Scan for the cell matching the given text and deliver its [X, Y] coordinate at center. 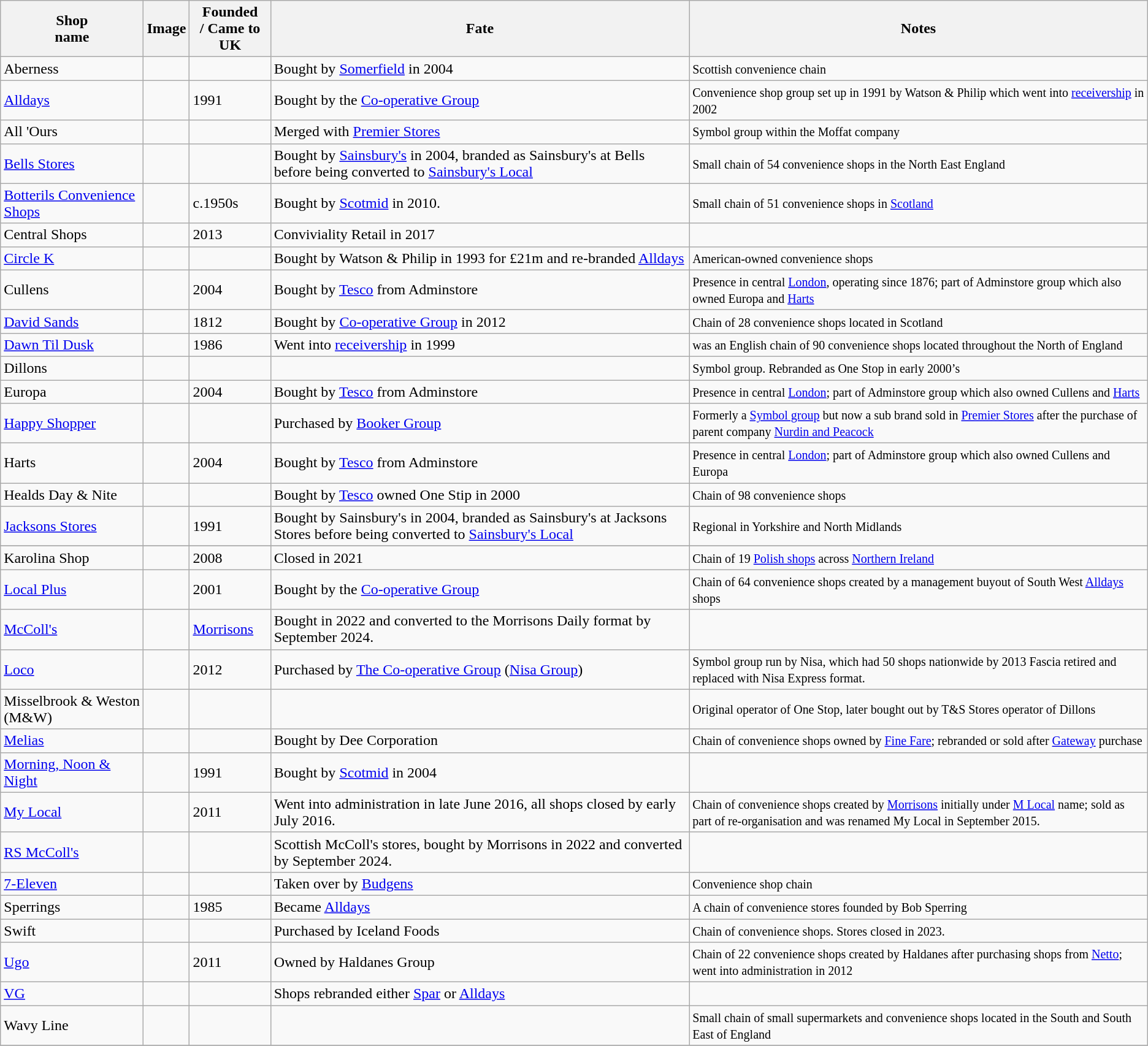
Wavy Line [72, 1025]
Symbol group within the Moffat company [919, 132]
Presence in central London; part of Adminstore group which also owned Cullens and Harts [919, 392]
Convenience shop chain [919, 884]
My Local [72, 812]
Healds Day & Nite [72, 495]
c.1950s [230, 204]
Loco [72, 670]
Chain of 64 convenience shops created by a management buyout of South West Alldays shops [919, 590]
Chain of convenience shops owned by Fine Fare; rebranded or sold after Gateway purchase [919, 741]
Regional in Yorkshire and North Midlands [919, 526]
Bought by Co-operative Group in 2012 [480, 321]
Conviviality Retail in 2017 [480, 235]
Misselbrook & Weston (M&W) [72, 709]
All 'Ours [72, 132]
2001 [230, 590]
Chain of 22 convenience shops created by Haldanes after purchasing shops from Netto; went into administration in 2012 [919, 963]
Scottish McColl's stores, bought by Morrisons in 2022 and converted by September 2024. [480, 852]
2012 [230, 670]
Ugo [72, 963]
Alldays [72, 101]
1812 [230, 321]
7-Eleven [72, 884]
Formerly a Symbol group but now a sub brand sold in Premier Stores after the purchase of parent company Nurdin and Peacock [919, 423]
Harts [72, 464]
Bells Stores [72, 163]
Small chain of 54 convenience shops in the North East England [919, 163]
Went into receivership in 1999 [480, 345]
Bought by Somerfield in 2004 [480, 69]
American-owned convenience shops [919, 258]
Image [167, 29]
Small chain of small supermarkets and convenience shops located in the South and South East of England [919, 1025]
Karolina Shop [72, 558]
Local Plus [72, 590]
Bought by Sainsbury's in 2004, branded as Sainsbury's at Jacksons Stores before being converted to Sainsbury's Local [480, 526]
Central Shops [72, 235]
McColl's [72, 629]
Chain of 28 convenience shops located in Scotland [919, 321]
Bought by Tesco owned One Stip in 2000 [480, 495]
Europa [72, 392]
A chain of convenience stores founded by Bob Sperring [919, 907]
Bought by Scotmid in 2004 [480, 773]
Shopname [72, 29]
Bought by Dee Corporation [480, 741]
Dawn Til Dusk [72, 345]
Sperrings [72, 907]
Fate [480, 29]
Purchased by Booker Group [480, 423]
Original operator of One Stop, later bought out by T&S Stores operator of Dillons [919, 709]
Circle K [72, 258]
Bought by Scotmid in 2010. [480, 204]
Symbol group run by Nisa, which had 50 shops nationwide by 2013 Fascia retired and replaced with Nisa Express format. [919, 670]
Chain of 98 convenience shops [919, 495]
Merged with Premier Stores [480, 132]
Melias [72, 741]
Bought in 2022 and converted to the Morrisons Daily format by September 2024. [480, 629]
Shops rebranded either Spar or Alldays [480, 994]
Symbol group. Rebranded as One Stop in early 2000’s [919, 368]
1985 [230, 907]
Presence in central London; part of Adminstore group which also owned Cullens and Europa [919, 464]
Aberness [72, 69]
Founded/ Came to UK [230, 29]
Taken over by Budgens [480, 884]
Notes [919, 29]
Presence in central London, operating since 1876; part of Adminstore group which also owned Europa and Harts [919, 289]
was an English chain of 90 convenience shops located throughout the North of England [919, 345]
2008 [230, 558]
Bought by Watson & Philip in 1993 for £21m and re-branded Alldays [480, 258]
Dillons [72, 368]
Purchased by Iceland Foods [480, 930]
Botterils Convenience Shops [72, 204]
Closed in 2021 [480, 558]
VG [72, 994]
Chain of 19 Polish shops across Northern Ireland [919, 558]
David Sands [72, 321]
2013 [230, 235]
Owned by Haldanes Group [480, 963]
Chain of convenience shops. Stores closed in 2023. [919, 930]
Scottish convenience chain [919, 69]
Cullens [72, 289]
Happy Shopper [72, 423]
Convenience shop group set up in 1991 by Watson & Philip which went into receivership in 2002 [919, 101]
Morning, Noon & Night [72, 773]
Bought by Sainsbury's in 2004, branded as Sainsbury's at Bells before being converted to Sainsbury's Local [480, 163]
Jacksons Stores [72, 526]
Swift [72, 930]
Small chain of 51 convenience shops in Scotland [919, 204]
Purchased by The Co-operative Group (Nisa Group) [480, 670]
Went into administration in late June 2016, all shops closed by early July 2016. [480, 812]
Became Alldays [480, 907]
RS McColl's [72, 852]
Morrisons [230, 629]
1986 [230, 345]
